Determine the [x, y] coordinate at the center of the cell enclosing the given text.  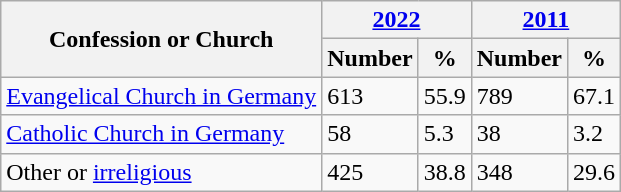
38.8 [444, 172]
2011 [546, 20]
38 [519, 134]
425 [370, 172]
55.9 [444, 96]
5.3 [444, 134]
613 [370, 96]
Catholic Church in Germany [162, 134]
789 [519, 96]
2022 [396, 20]
Evangelical Church in Germany [162, 96]
348 [519, 172]
67.1 [594, 96]
Confession or Church [162, 39]
3.2 [594, 134]
58 [370, 134]
Other or irreligious [162, 172]
29.6 [594, 172]
